Output the (X, Y) coordinate of the center of the cell containing the given text.  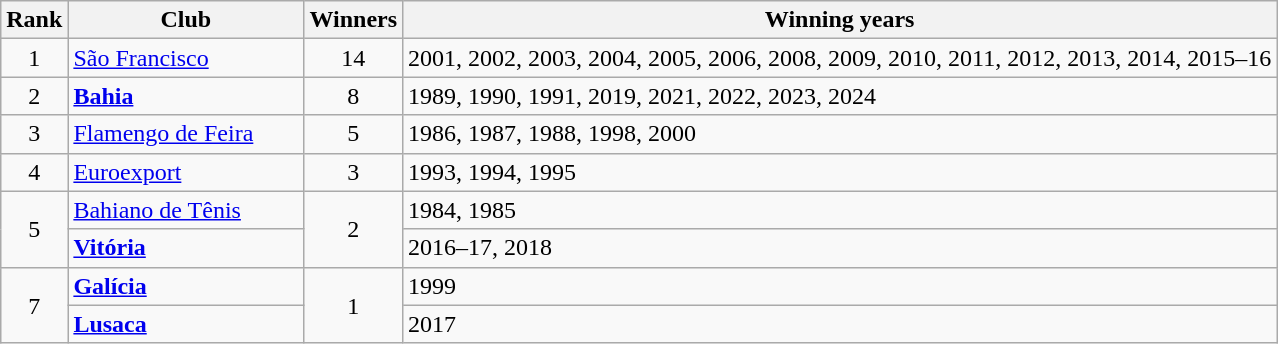
Euroexport (186, 172)
Club (186, 20)
Rank (34, 20)
Lusaca (186, 324)
14 (354, 58)
7 (34, 305)
1999 (840, 286)
2016–17, 2018 (840, 248)
8 (354, 96)
Winners (354, 20)
2001, 2002, 2003, 2004, 2005, 2006, 2008, 2009, 2010, 2011, 2012, 2013, 2014, 2015–16 (840, 58)
Galícia (186, 286)
1989, 1990, 1991, 2019, 2021, 2022, 2023, 2024 (840, 96)
Flamengo de Feira (186, 134)
Bahiano de Tênis (186, 210)
Winning years (840, 20)
Vitória (186, 248)
São Francisco (186, 58)
1993, 1994, 1995 (840, 172)
Bahia (186, 96)
2017 (840, 324)
1986, 1987, 1988, 1998, 2000 (840, 134)
1984, 1985 (840, 210)
4 (34, 172)
